Output the (x, y) coordinate of the center of the cell containing the given text.  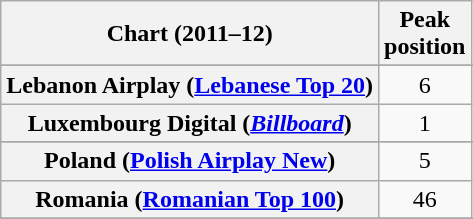
Peakposition (425, 34)
Luxembourg Digital (Billboard) (190, 123)
1 (425, 123)
5 (425, 161)
Lebanon Airplay (Lebanese Top 20) (190, 85)
6 (425, 85)
46 (425, 199)
Poland (Polish Airplay New) (190, 161)
Chart (2011–12) (190, 34)
Romania (Romanian Top 100) (190, 199)
